Return the [x, y] coordinate for the center point of the cell that contains the specified text.  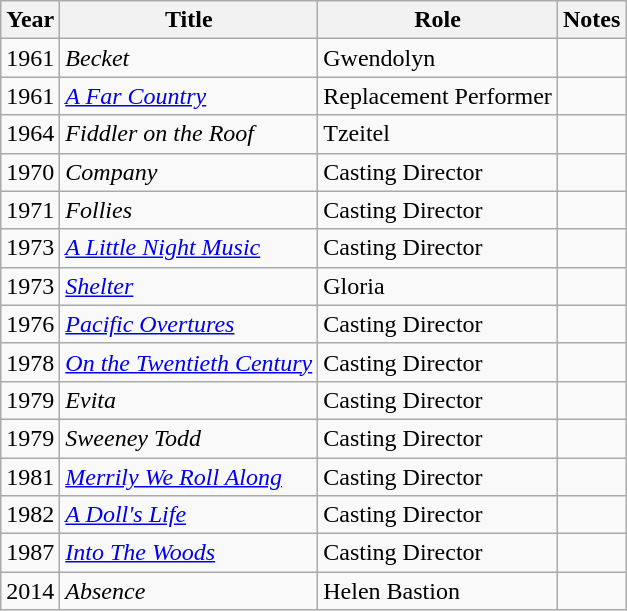
1987 [30, 553]
Replacement Performer [438, 96]
1971 [30, 210]
1981 [30, 477]
Gwendolyn [438, 58]
2014 [30, 591]
Follies [189, 210]
1976 [30, 324]
1978 [30, 362]
Shelter [189, 286]
Fiddler on the Roof [189, 134]
Merrily We Roll Along [189, 477]
Company [189, 172]
1964 [30, 134]
Helen Bastion [438, 591]
Into The Woods [189, 553]
On the Twentieth Century [189, 362]
A Far Country [189, 96]
Pacific Overtures [189, 324]
Year [30, 20]
Sweeney Todd [189, 438]
Absence [189, 591]
A Doll's Life [189, 515]
Becket [189, 58]
Title [189, 20]
Role [438, 20]
A Little Night Music [189, 248]
1970 [30, 172]
Notes [591, 20]
Gloria [438, 286]
1982 [30, 515]
Evita [189, 400]
Tzeitel [438, 134]
